Find where the given text appears and provide that cell's center as (X, Y) coordinate. 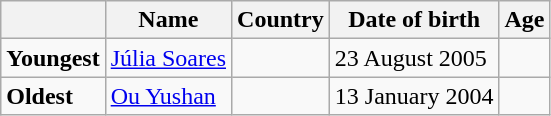
Date of birth (414, 20)
Age (524, 20)
13 January 2004 (414, 96)
Name (168, 20)
Júlia Soares (168, 58)
Country (281, 20)
Oldest (53, 96)
23 August 2005 (414, 58)
Ou Yushan (168, 96)
Youngest (53, 58)
